Pinpoint the cell where the given text exists, returning its (x, y) midpoint coordinate. 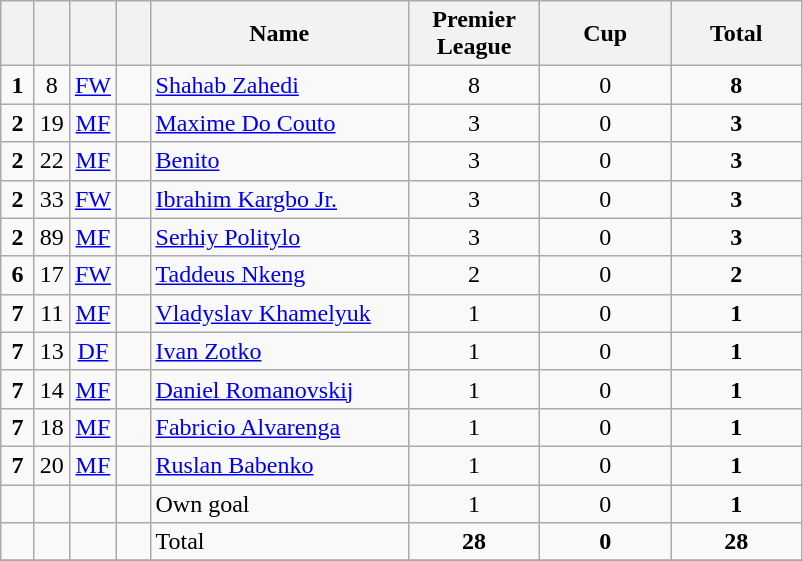
89 (52, 237)
Own goal (280, 503)
Shahab Zahedi (280, 85)
Ruslan Babenko (280, 465)
Vladyslav Khamelyuk (280, 313)
33 (52, 199)
Taddeus Nkeng (280, 275)
17 (52, 275)
Daniel Romanovskij (280, 389)
Ibrahim Kargbo Jr. (280, 199)
13 (52, 351)
Maxime Do Couto (280, 123)
Benito (280, 161)
20 (52, 465)
Fabricio Alvarenga (280, 427)
22 (52, 161)
DF (92, 351)
11 (52, 313)
19 (52, 123)
Serhiy Politylo (280, 237)
18 (52, 427)
Cup (606, 34)
Ivan Zotko (280, 351)
Premier League (474, 34)
6 (18, 275)
Name (280, 34)
14 (52, 389)
